Return the [X, Y] coordinate for the center point of the cell that contains the specified text.  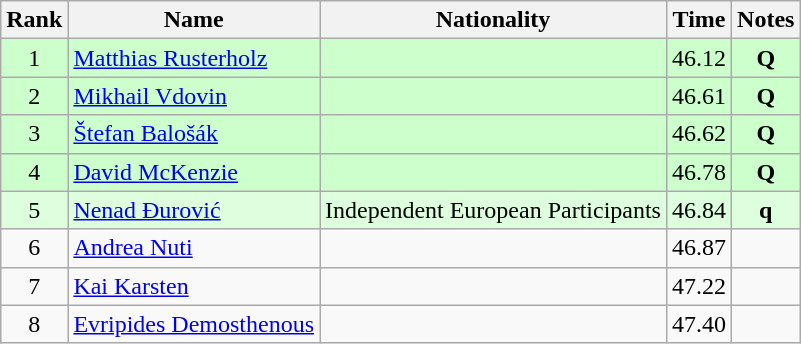
5 [34, 210]
8 [34, 324]
1 [34, 58]
Independent European Participants [494, 210]
Mikhail Vdovin [194, 96]
4 [34, 172]
46.87 [698, 248]
Andrea Nuti [194, 248]
46.62 [698, 134]
46.84 [698, 210]
Kai Karsten [194, 286]
Nenad Đurović [194, 210]
Matthias Rusterholz [194, 58]
Nationality [494, 20]
Time [698, 20]
7 [34, 286]
46.61 [698, 96]
46.78 [698, 172]
47.22 [698, 286]
Name [194, 20]
q [766, 210]
Rank [34, 20]
Notes [766, 20]
6 [34, 248]
Evripides Demosthenous [194, 324]
46.12 [698, 58]
Štefan Balošák [194, 134]
3 [34, 134]
David McKenzie [194, 172]
2 [34, 96]
47.40 [698, 324]
